Capture the cell that displays the provided text and extract its (x, y) central coordinate. 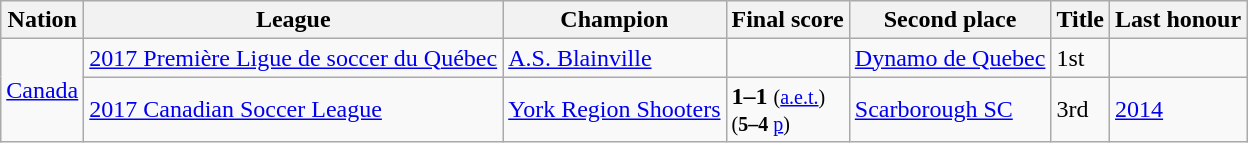
3rd (1080, 110)
Nation (42, 20)
Scarborough SC (950, 110)
2017 Première Ligue de soccer du Québec (294, 58)
League (294, 20)
1–1 (a.e.t.)(5–4 p) (788, 110)
2017 Canadian Soccer League (294, 110)
Last honour (1178, 20)
Champion (614, 20)
Second place (950, 20)
2014 (1178, 110)
York Region Shooters (614, 110)
Dynamo de Quebec (950, 58)
Final score (788, 20)
Canada (42, 90)
1st (1080, 58)
A.S. Blainville (614, 58)
Title (1080, 20)
